Find where the given text appears and provide that cell's center as (x, y) coordinate. 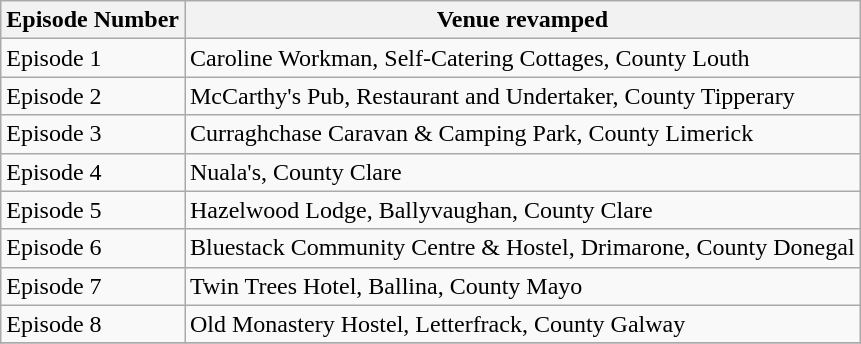
McCarthy's Pub, Restaurant and Undertaker, County Tipperary (522, 96)
Bluestack Community Centre & Hostel, Drimarone, County Donegal (522, 248)
Twin Trees Hotel, Ballina, County Mayo (522, 286)
Episode 7 (93, 286)
Caroline Workman, Self-Catering Cottages, County Louth (522, 58)
Episode Number (93, 20)
Episode 8 (93, 324)
Episode 6 (93, 248)
Venue revamped (522, 20)
Curraghchase Caravan & Camping Park, County Limerick (522, 134)
Episode 3 (93, 134)
Episode 2 (93, 96)
Episode 1 (93, 58)
Old Monastery Hostel, Letterfrack, County Galway (522, 324)
Hazelwood Lodge, Ballyvaughan, County Clare (522, 210)
Episode 4 (93, 172)
Nuala's, County Clare (522, 172)
Episode 5 (93, 210)
